Output the [X, Y] coordinate of the center of the cell containing the given text.  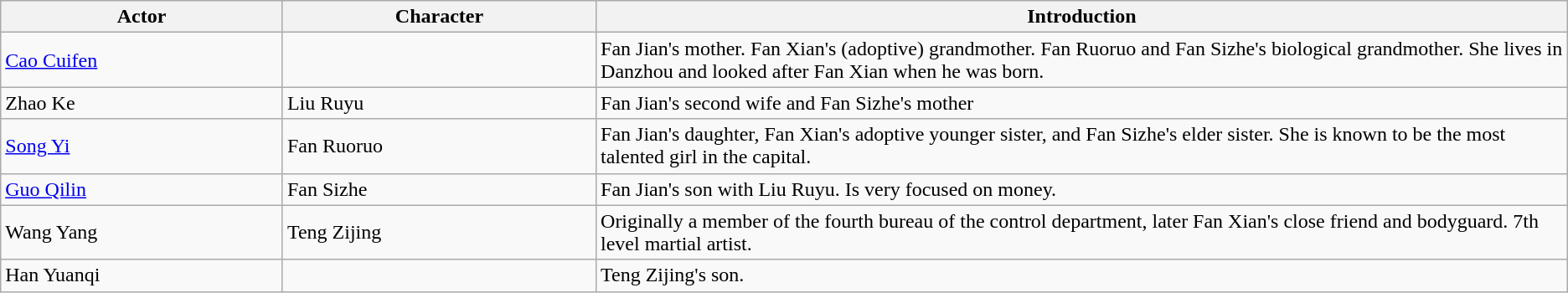
Fan Ruoruo [439, 146]
Guo Qilin [142, 189]
Introduction [1082, 17]
Teng Zijing's son. [1082, 275]
Actor [142, 17]
Fan Sizhe [439, 189]
Zhao Ke [142, 103]
Teng Zijing [439, 233]
Wang Yang [142, 233]
Han Yuanqi [142, 275]
Originally a member of the fourth bureau of the control department, later Fan Xian's close friend and bodyguard. 7th level martial artist. [1082, 233]
Fan Jian's daughter, Fan Xian's adoptive younger sister, and Fan Sizhe's elder sister. She is known to be the most talented girl in the capital. [1082, 146]
Cao Cuifen [142, 60]
Song Yi [142, 146]
Character [439, 17]
Liu Ruyu [439, 103]
Fan Jian's son with Liu Ruyu. Is very focused on money. [1082, 189]
Fan Jian's second wife and Fan Sizhe's mother [1082, 103]
